Detect which cell encompasses the target text, then output its (X, Y) center coordinate. 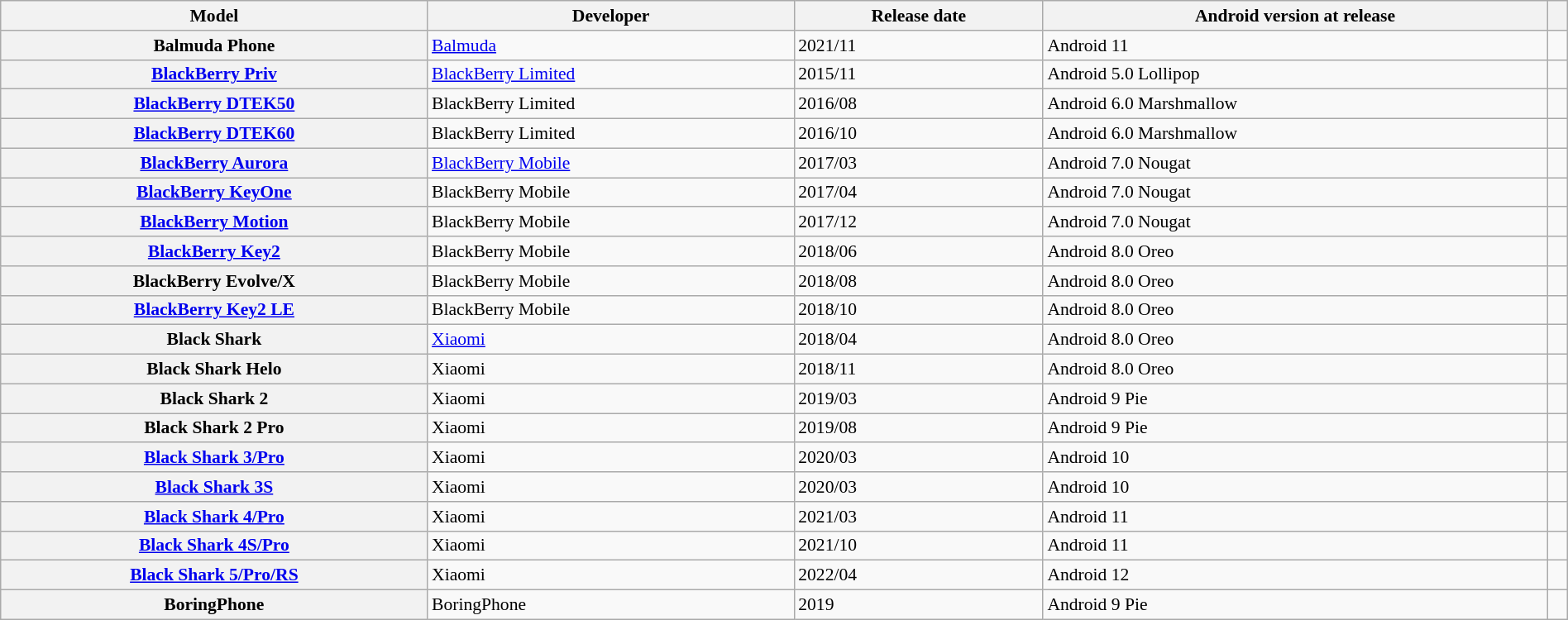
2017/12 (918, 222)
Black Shark 3/Pro (214, 458)
Developer (610, 16)
Android 12 (1295, 575)
Black Shark 2 Pro (214, 428)
Black Shark 4S/Pro (214, 546)
Black Shark Helo (214, 370)
2018/08 (918, 281)
Balmuda Phone (214, 45)
Android 5.0 Lollipop (1295, 74)
2017/03 (918, 163)
BlackBerry DTEK50 (214, 104)
BlackBerry Key2 LE (214, 310)
BlackBerry DTEK60 (214, 134)
2018/04 (918, 340)
BlackBerry Priv (214, 74)
2021/03 (918, 517)
Release date (918, 16)
2016/10 (918, 134)
Black Shark 3S (214, 487)
2019/03 (918, 398)
2018/06 (918, 251)
2019/08 (918, 428)
BlackBerry Motion (214, 222)
BlackBerry Aurora (214, 163)
2017/04 (918, 193)
2021/10 (918, 546)
2015/11 (918, 74)
Balmuda (610, 45)
Black Shark (214, 340)
Android version at release (1295, 16)
Model (214, 16)
Black Shark 5/Pro/RS (214, 575)
2022/04 (918, 575)
Black Shark 4/Pro (214, 517)
2018/10 (918, 310)
BlackBerry KeyOne (214, 193)
2019 (918, 605)
2018/11 (918, 370)
2016/08 (918, 104)
BlackBerry Key2 (214, 251)
2021/11 (918, 45)
BlackBerry Evolve/X (214, 281)
Black Shark 2 (214, 398)
